Identify which cell holds the provided text, then report its [X, Y] central coordinate. 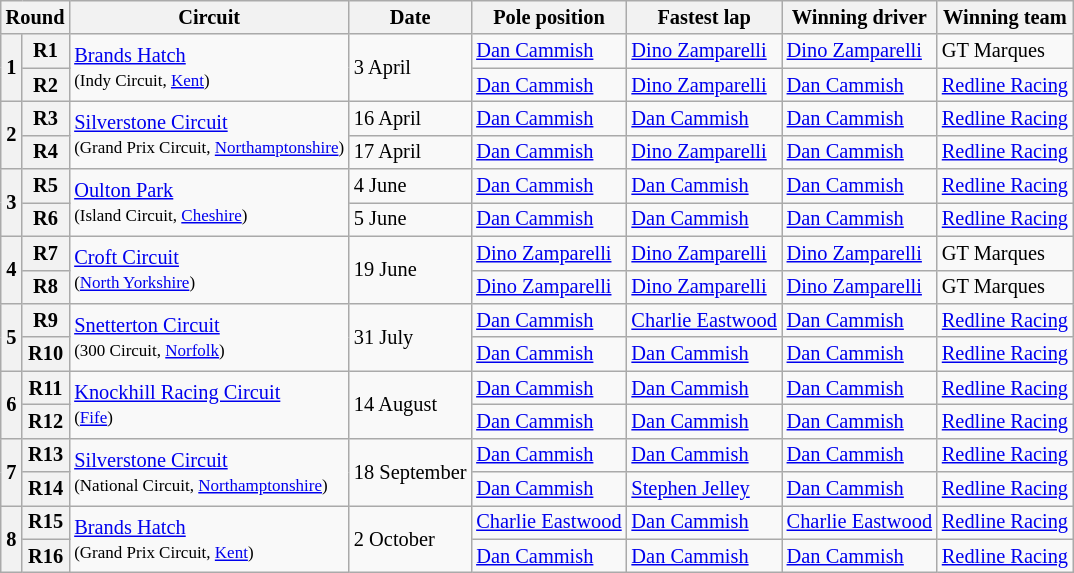
Knockhill Racing Circuit(Fife) [209, 404]
Oulton Park(Island Circuit, Cheshire) [209, 202]
7 [12, 472]
3 April [410, 68]
Winning team [1005, 17]
31 July [410, 336]
R12 [46, 421]
3 [12, 202]
Fastest lap [704, 17]
Silverstone Circuit(Grand Prix Circuit, Northamptonshire) [209, 134]
5 [12, 336]
R2 [46, 85]
R16 [46, 556]
Brands Hatch(Grand Prix Circuit, Kent) [209, 538]
R4 [46, 152]
R1 [46, 51]
R8 [46, 287]
R13 [46, 455]
Snetterton Circuit(300 Circuit, Norfolk) [209, 336]
Silverstone Circuit(National Circuit, Northamptonshire) [209, 472]
Date [410, 17]
Winning driver [860, 17]
18 September [410, 472]
Stephen Jelley [704, 489]
14 August [410, 404]
R11 [46, 388]
R3 [46, 118]
R9 [46, 320]
R10 [46, 354]
19 June [410, 270]
5 June [410, 219]
4 [12, 270]
R5 [46, 186]
4 June [410, 186]
1 [12, 68]
2 October [410, 538]
16 April [410, 118]
Croft Circuit(North Yorkshire) [209, 270]
Round [36, 17]
Brands Hatch(Indy Circuit, Kent) [209, 68]
8 [12, 538]
6 [12, 404]
Circuit [209, 17]
2 [12, 134]
R6 [46, 219]
R7 [46, 253]
17 April [410, 152]
Pole position [548, 17]
R15 [46, 522]
R14 [46, 489]
